Pinpoint the cell where the given text exists, returning its (x, y) midpoint coordinate. 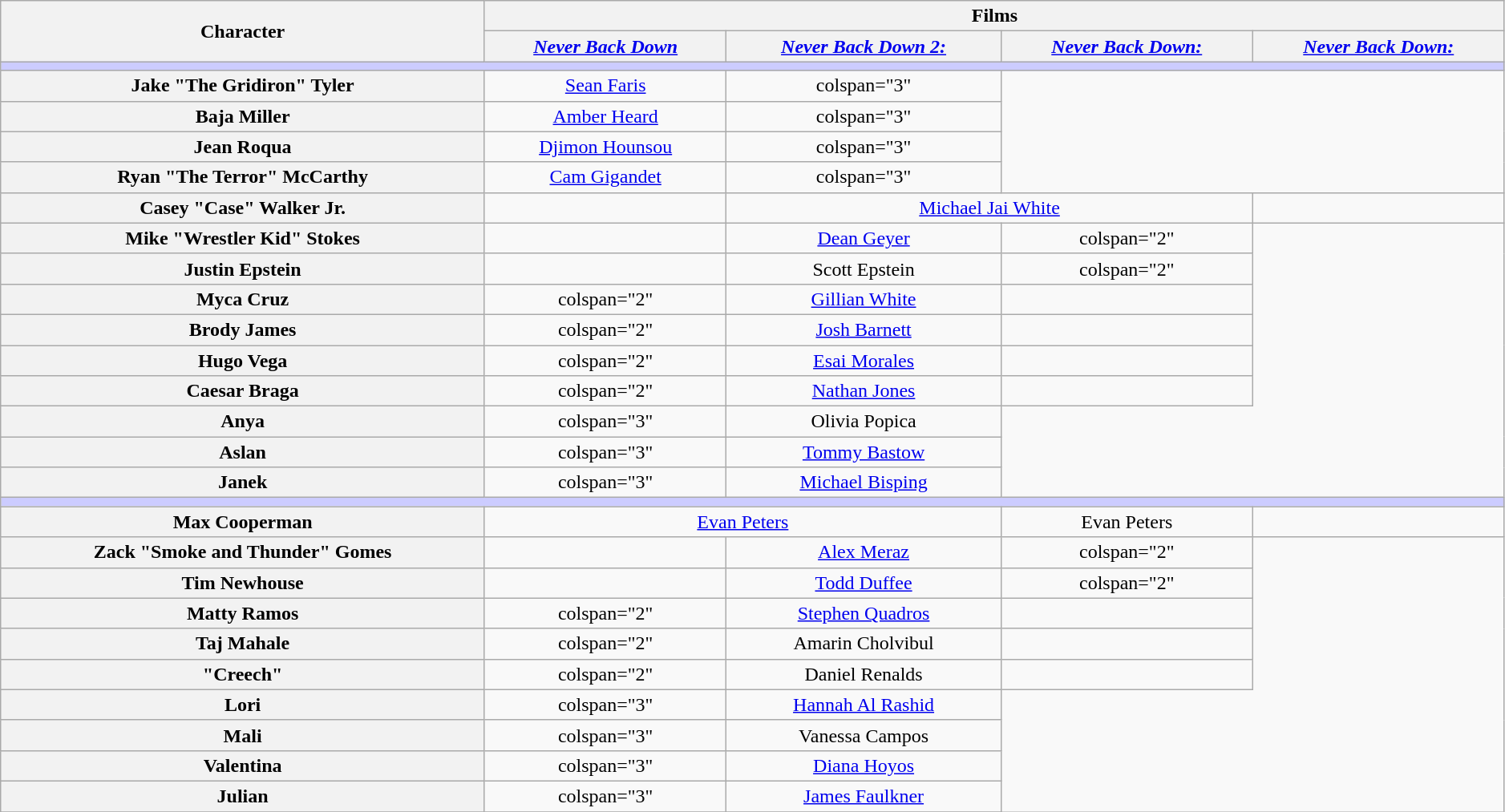
Lori (243, 705)
Vanessa Campos (864, 735)
Scott Epstein (864, 269)
Never Back Down 2: (864, 46)
Mali (243, 735)
Valentina (243, 766)
Taj Mahale (243, 644)
Daniel Renalds (864, 674)
Michael Jai White (989, 208)
Aslan (243, 452)
Diana Hoyos (864, 766)
Justin Epstein (243, 269)
Brody James (243, 329)
Todd Duffee (864, 583)
Djimon Hounsou (605, 147)
Ryan "The Terror" McCarthy (243, 177)
Jake "The Gridiron" Tyler (243, 86)
Alex Meraz (864, 552)
Character (243, 31)
Baja Miller (243, 116)
Zack "Smoke and Thunder" Gomes (243, 552)
James Faulkner (864, 796)
Never Back Down (605, 46)
Nathan Jones (864, 391)
Myca Cruz (243, 299)
Sean Faris (605, 86)
"Creech" (243, 674)
Hugo Vega (243, 360)
Stephen Quadros (864, 613)
Amarin Cholvibul (864, 644)
Anya (243, 422)
Michael Bisping (864, 483)
Tommy Bastow (864, 452)
Olivia Popica (864, 422)
Esai Morales (864, 360)
Caesar Braga (243, 391)
Mike "Wrestler Kid" Stokes (243, 238)
Tim Newhouse (243, 583)
Matty Ramos (243, 613)
Amber Heard (605, 116)
Hannah Al Rashid (864, 705)
Max Cooperman (243, 522)
Casey "Case" Walker Jr. (243, 208)
Julian (243, 796)
Josh Barnett (864, 329)
Jean Roqua (243, 147)
Films (994, 16)
Janek (243, 483)
Dean Geyer (864, 238)
Gillian White (864, 299)
Cam Gigandet (605, 177)
